Return (x, y) of the center of cell containing provided text 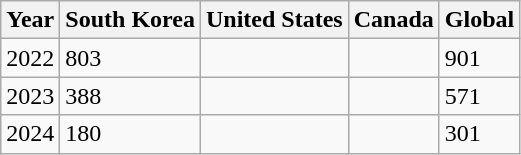
2022 (30, 58)
571 (479, 96)
2023 (30, 96)
388 (130, 96)
United States (274, 20)
Canada (394, 20)
Global (479, 20)
Year (30, 20)
2024 (30, 134)
803 (130, 58)
South Korea (130, 20)
301 (479, 134)
901 (479, 58)
180 (130, 134)
